Search for the cell housing the specified text and yield its [x, y] center coordinate. 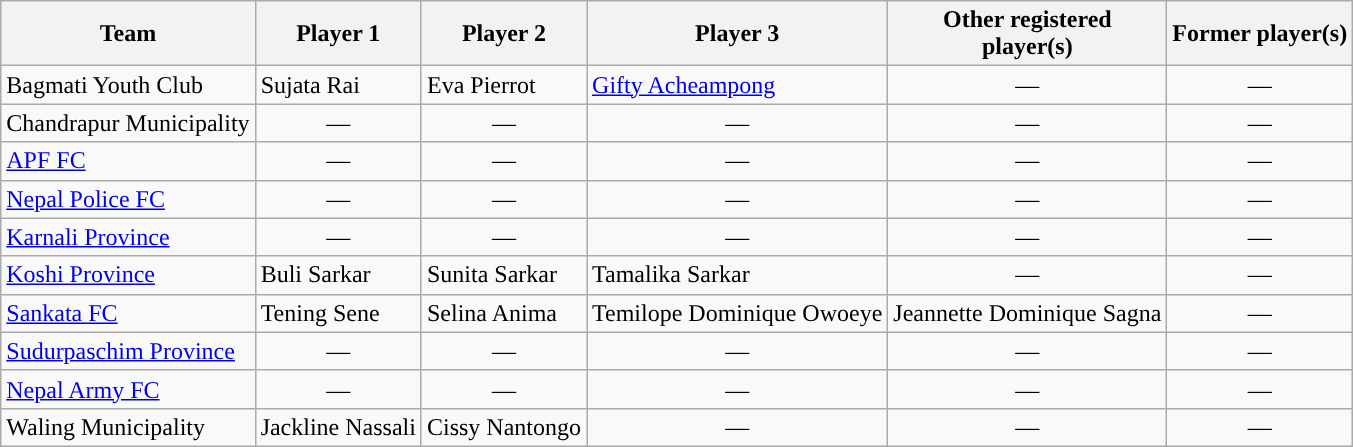
Buli Sarkar [338, 275]
Tening Sene [338, 313]
Player 3 [738, 34]
Chandrapur Municipality [128, 123]
Sunita Sarkar [504, 275]
Sujata Rai [338, 85]
Jackline Nassali [338, 427]
Other registeredplayer(s) [1028, 34]
Sudurpaschim Province [128, 351]
Team [128, 34]
Temilope Dominique Owoeye [738, 313]
Nepal Army FC [128, 389]
Tamalika Sarkar [738, 275]
Sankata FC [128, 313]
Jeannette Dominique Sagna [1028, 313]
Cissy Nantongo [504, 427]
Eva Pierrot [504, 85]
Former player(s) [1260, 34]
Koshi Province [128, 275]
APF FC [128, 161]
Karnali Province [128, 237]
Player 2 [504, 34]
Bagmati Youth Club [128, 85]
Player 1 [338, 34]
Nepal Police FC [128, 199]
Gifty Acheampong [738, 85]
Selina Anima [504, 313]
Waling Municipality [128, 427]
